Identify which cell holds the provided text, then report its [X, Y] central coordinate. 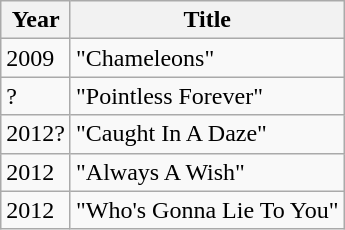
Year [36, 20]
"Pointless Forever" [207, 96]
? [36, 96]
Title [207, 20]
"Who's Gonna Lie To You" [207, 210]
"Chameleons" [207, 58]
2012? [36, 134]
"Always A Wish" [207, 172]
"Caught In A Daze" [207, 134]
2009 [36, 58]
